For the text-containing cell, return its midpoint in [X, Y] coordinate format. 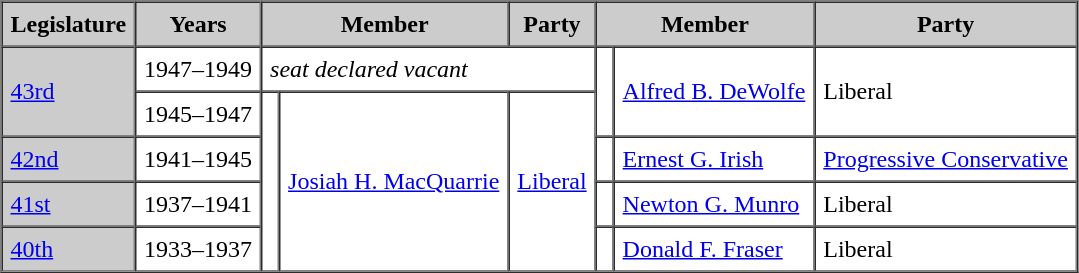
1945–1947 [198, 114]
seat declared vacant [428, 68]
Newton G. Munro [714, 204]
Josiah H. MacQuarrie [394, 182]
41st [69, 204]
Years [198, 24]
1941–1945 [198, 158]
40th [69, 248]
Alfred B. DeWolfe [714, 91]
1937–1941 [198, 204]
1947–1949 [198, 68]
Donald F. Fraser [714, 248]
43rd [69, 91]
1933–1937 [198, 248]
Legislature [69, 24]
42nd [69, 158]
Progressive Conservative [946, 158]
Ernest G. Irish [714, 158]
